Return (X, Y) of the center of cell containing provided text 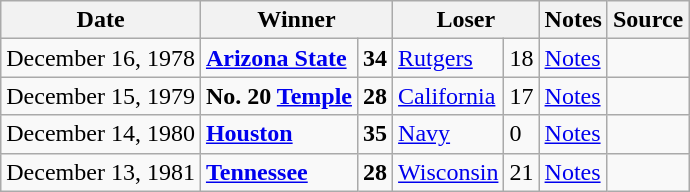
No. 20 Temple (278, 96)
Loser (466, 20)
18 (522, 58)
Winner (296, 20)
Houston (278, 134)
December 13, 1981 (101, 172)
Wisconsin (448, 172)
0 (522, 134)
Source (648, 20)
Navy (448, 134)
Rutgers (448, 58)
34 (374, 58)
21 (522, 172)
December 15, 1979 (101, 96)
Tennessee (278, 172)
California (448, 96)
17 (522, 96)
December 14, 1980 (101, 134)
Arizona State (278, 58)
December 16, 1978 (101, 58)
35 (374, 134)
Date (101, 20)
